Detect which cell encompasses the target text, then output its (X, Y) center coordinate. 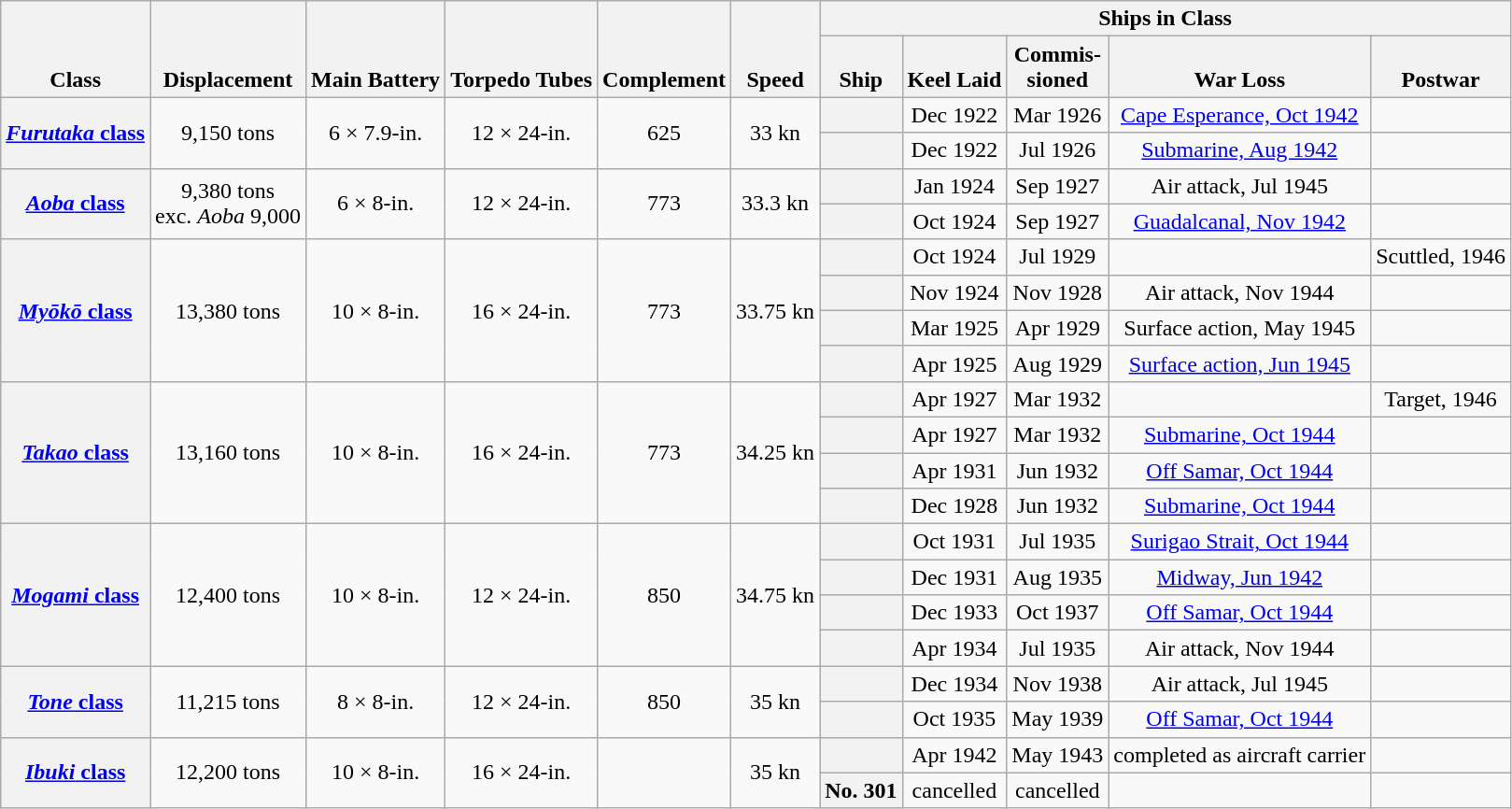
Target, 1946 (1441, 399)
May 1939 (1057, 719)
13,160 tons (228, 452)
Ship (861, 67)
Class (76, 49)
No. 301 (861, 790)
Dec 1928 (954, 506)
Mar 1926 (1057, 115)
9,150 tons (228, 133)
Guadalcanal, Nov 1942 (1240, 221)
Takao class (76, 452)
Surigao Strait, Oct 1944 (1240, 542)
Oct 1935 (954, 719)
Jul 1929 (1057, 257)
May 1943 (1057, 755)
Dec 1931 (954, 577)
12,200 tons (228, 773)
War Loss (1240, 67)
9,380 tonsexc. Aoba 9,000 (228, 204)
Midway, Jun 1942 (1240, 577)
Surface action, May 1945 (1240, 328)
Submarine, Aug 1942 (1240, 150)
33 kn (775, 133)
Dec 1934 (954, 684)
Cape Esperance, Oct 1942 (1240, 115)
Tone class (76, 702)
Apr 1934 (954, 648)
Aug 1929 (1057, 363)
33.75 kn (775, 310)
Oct 1937 (1057, 613)
Jul 1926 (1057, 150)
Apr 1929 (1057, 328)
Ibuki class (76, 773)
12,400 tons (228, 595)
Myōkō class (76, 310)
34.75 kn (775, 595)
Apr 1925 (954, 363)
13,380 tons (228, 310)
Speed (775, 49)
Mar 1925 (954, 328)
Scuttled, 1946 (1441, 257)
Furutaka class (76, 133)
Commis-sioned (1057, 67)
Apr 1942 (954, 755)
Aoba class (76, 204)
6 × 7.9-in. (375, 133)
Nov 1938 (1057, 684)
6 × 8-in. (375, 204)
34.25 kn (775, 452)
11,215 tons (228, 702)
Jan 1924 (954, 186)
Main Battery (375, 49)
Ships in Class (1166, 19)
Nov 1924 (954, 292)
Keel Laid (954, 67)
Surface action, Jun 1945 (1240, 363)
Torpedo Tubes (521, 49)
Postwar (1441, 67)
Mogami class (76, 595)
Displacement (228, 49)
625 (665, 133)
completed as aircraft carrier (1240, 755)
8 × 8-in. (375, 702)
33.3 kn (775, 204)
Nov 1928 (1057, 292)
Apr 1931 (954, 470)
Complement (665, 49)
Oct 1931 (954, 542)
Dec 1933 (954, 613)
Aug 1935 (1057, 577)
